Search for the cell housing the specified text and yield its (X, Y) center coordinate. 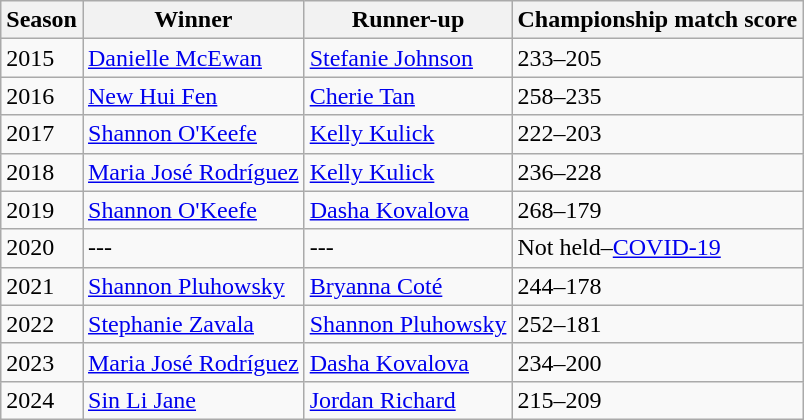
Bryanna Coté (408, 286)
Cherie Tan (408, 96)
233–205 (658, 58)
Stefanie Johnson (408, 58)
Jordan Richard (408, 400)
236–228 (658, 172)
2017 (42, 134)
2015 (42, 58)
252–181 (658, 324)
Season (42, 20)
2024 (42, 400)
Championship match score (658, 20)
Sin Li Jane (193, 400)
234–200 (658, 362)
Stephanie Zavala (193, 324)
268–179 (658, 210)
222–203 (658, 134)
New Hui Fen (193, 96)
258–235 (658, 96)
2021 (42, 286)
Runner-up (408, 20)
Winner (193, 20)
2019 (42, 210)
215–209 (658, 400)
2022 (42, 324)
2016 (42, 96)
Danielle McEwan (193, 58)
244–178 (658, 286)
2023 (42, 362)
2020 (42, 248)
2018 (42, 172)
Not held–COVID-19 (658, 248)
